Determine the (x, y) coordinate at the center of the cell enclosing the given text.  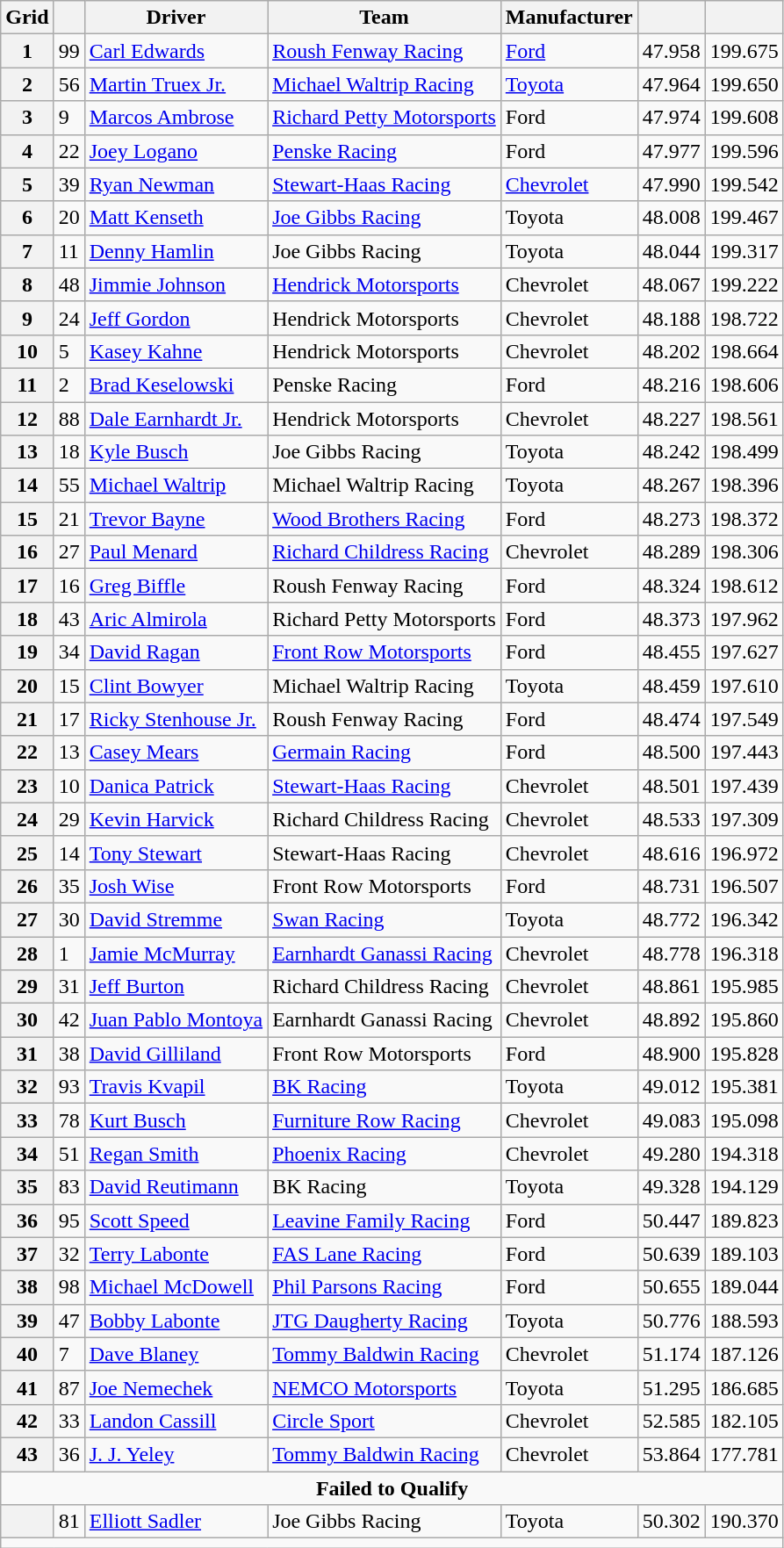
Swan Racing (385, 919)
David Reutimann (176, 1187)
48.900 (671, 1054)
Clint Bowyer (176, 686)
48.227 (671, 419)
49.280 (671, 1154)
50.447 (671, 1220)
6 (27, 218)
51.174 (671, 1354)
Scott Speed (176, 1220)
197.443 (744, 752)
40 (27, 1354)
48.892 (671, 1020)
195.828 (744, 1054)
196.318 (744, 953)
48.533 (671, 819)
Jeff Burton (176, 987)
197.309 (744, 819)
47.990 (671, 184)
Kyle Busch (176, 452)
Greg Biffle (176, 586)
199.542 (744, 184)
95 (68, 1220)
47.958 (671, 51)
37 (27, 1254)
19 (27, 652)
49.012 (671, 1087)
David Stremme (176, 919)
12 (27, 419)
198.664 (744, 351)
Jeff Gordon (176, 318)
53.864 (671, 1454)
Aric Almirola (176, 619)
Michael McDowell (176, 1287)
189.823 (744, 1220)
199.317 (744, 251)
189.044 (744, 1287)
197.627 (744, 652)
FAS Lane Racing (385, 1254)
188.593 (744, 1321)
Regan Smith (176, 1154)
48.188 (671, 318)
177.781 (744, 1454)
Josh Wise (176, 886)
198.722 (744, 318)
Brad Keselowski (176, 385)
88 (68, 419)
196.507 (744, 886)
8 (27, 284)
198.306 (744, 552)
48.474 (671, 719)
87 (68, 1387)
Paul Menard (176, 552)
195.985 (744, 987)
JTG Daugherty Racing (385, 1321)
47.964 (671, 84)
48.273 (671, 519)
Trevor Bayne (176, 519)
198.372 (744, 519)
78 (68, 1120)
48.008 (671, 218)
48.501 (671, 786)
NEMCO Motorsports (385, 1387)
Terry Labonte (176, 1254)
Joe Nemechek (176, 1387)
Circle Sport (385, 1421)
49.083 (671, 1120)
Germain Racing (385, 752)
Manufacturer (569, 18)
Dave Blaney (176, 1354)
190.370 (744, 1522)
48.455 (671, 652)
50.302 (671, 1522)
48.616 (671, 853)
Bobby Labonte (176, 1321)
Kurt Busch (176, 1120)
50.639 (671, 1254)
51 (68, 1154)
48.216 (671, 385)
187.126 (744, 1354)
Failed to Qualify (392, 1488)
52.585 (671, 1421)
196.972 (744, 853)
81 (68, 1522)
Driver (176, 18)
3 (27, 118)
48.778 (671, 953)
198.612 (744, 586)
41 (27, 1387)
Joey Logano (176, 151)
Matt Kenseth (176, 218)
199.675 (744, 51)
48.289 (671, 552)
186.685 (744, 1387)
199.467 (744, 218)
48.067 (671, 284)
182.105 (744, 1421)
198.606 (744, 385)
Tony Stewart (176, 853)
Martin Truex Jr. (176, 84)
Elliott Sadler (176, 1522)
98 (68, 1287)
Dale Earnhardt Jr. (176, 419)
Ryan Newman (176, 184)
198.396 (744, 486)
48.459 (671, 686)
Jimmie Johnson (176, 284)
50.655 (671, 1287)
47 (68, 1321)
199.608 (744, 118)
Jamie McMurray (176, 953)
50.776 (671, 1321)
194.129 (744, 1187)
26 (27, 886)
197.962 (744, 619)
Landon Cassill (176, 1421)
David Ragan (176, 652)
48.861 (671, 987)
Grid (27, 18)
David Gilliland (176, 1054)
Wood Brothers Racing (385, 519)
Danica Patrick (176, 786)
199.650 (744, 84)
197.439 (744, 786)
93 (68, 1087)
198.561 (744, 419)
195.381 (744, 1087)
Team (385, 18)
48.044 (671, 251)
48.500 (671, 752)
198.499 (744, 452)
49.328 (671, 1187)
Juan Pablo Montoya (176, 1020)
48.242 (671, 452)
48.202 (671, 351)
Leavine Family Racing (385, 1220)
51.295 (671, 1387)
J. J. Yeley (176, 1454)
48 (68, 284)
199.222 (744, 284)
48.324 (671, 586)
4 (27, 151)
48.731 (671, 886)
Travis Kvapil (176, 1087)
48.267 (671, 486)
83 (68, 1187)
195.098 (744, 1120)
Kasey Kahne (176, 351)
47.974 (671, 118)
48.772 (671, 919)
Phil Parsons Racing (385, 1287)
99 (68, 51)
Ricky Stenhouse Jr. (176, 719)
197.549 (744, 719)
196.342 (744, 919)
Carl Edwards (176, 51)
199.596 (744, 151)
Denny Hamlin (176, 251)
Furniture Row Racing (385, 1120)
Casey Mears (176, 752)
25 (27, 853)
23 (27, 786)
197.610 (744, 686)
Michael Waltrip (176, 486)
Kevin Harvick (176, 819)
48.373 (671, 619)
195.860 (744, 1020)
56 (68, 84)
189.103 (744, 1254)
Marcos Ambrose (176, 118)
28 (27, 953)
55 (68, 486)
Phoenix Racing (385, 1154)
194.318 (744, 1154)
47.977 (671, 151)
